Return the [X, Y] coordinate for the center point of the cell that contains the specified text.  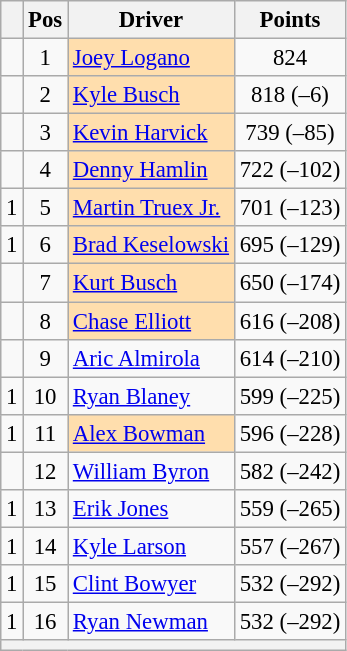
596 (–228) [290, 433]
818 (–6) [290, 95]
Joey Logano [152, 58]
Ryan Blaney [152, 396]
Chase Elliott [152, 321]
695 (–129) [290, 245]
8 [46, 321]
Kevin Harvick [152, 133]
701 (–123) [290, 208]
Driver [152, 20]
Aric Almirola [152, 358]
Kyle Larson [152, 546]
Martin Truex Jr. [152, 208]
11 [46, 433]
Kurt Busch [152, 283]
Ryan Newman [152, 621]
739 (–85) [290, 133]
616 (–208) [290, 321]
4 [46, 170]
15 [46, 584]
Kyle Busch [152, 95]
599 (–225) [290, 396]
3 [46, 133]
Pos [46, 20]
650 (–174) [290, 283]
Erik Jones [152, 509]
12 [46, 471]
559 (–265) [290, 509]
Alex Bowman [152, 433]
824 [290, 58]
614 (–210) [290, 358]
557 (–267) [290, 546]
10 [46, 396]
Points [290, 20]
7 [46, 283]
9 [46, 358]
16 [46, 621]
Denny Hamlin [152, 170]
Brad Keselowski [152, 245]
5 [46, 208]
13 [46, 509]
14 [46, 546]
Clint Bowyer [152, 584]
William Byron [152, 471]
6 [46, 245]
722 (–102) [290, 170]
582 (–242) [290, 471]
2 [46, 95]
